Provide the (X, Y) coordinate of the cell's center where the given text is located.  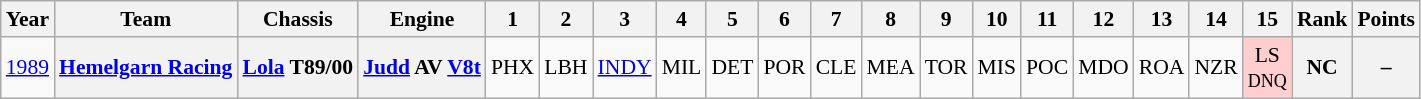
INDY (625, 68)
Rank (1322, 19)
– (1386, 68)
Lola T89/00 (298, 68)
MIS (998, 68)
4 (682, 19)
MDO (1104, 68)
15 (1268, 19)
1 (512, 19)
11 (1047, 19)
NZR (1216, 68)
Hemelgarn Racing (146, 68)
6 (784, 19)
POR (784, 68)
7 (836, 19)
1989 (28, 68)
Points (1386, 19)
Year (28, 19)
ROA (1162, 68)
LBH (566, 68)
Team (146, 19)
TOR (946, 68)
12 (1104, 19)
NC (1322, 68)
DET (732, 68)
13 (1162, 19)
LSDNQ (1268, 68)
10 (998, 19)
MIL (682, 68)
9 (946, 19)
Engine (422, 19)
POC (1047, 68)
PHX (512, 68)
Chassis (298, 19)
5 (732, 19)
14 (1216, 19)
3 (625, 19)
CLE (836, 68)
2 (566, 19)
8 (890, 19)
MEA (890, 68)
Judd AV V8t (422, 68)
